Pinpoint the cell where the given text exists, returning its (X, Y) midpoint coordinate. 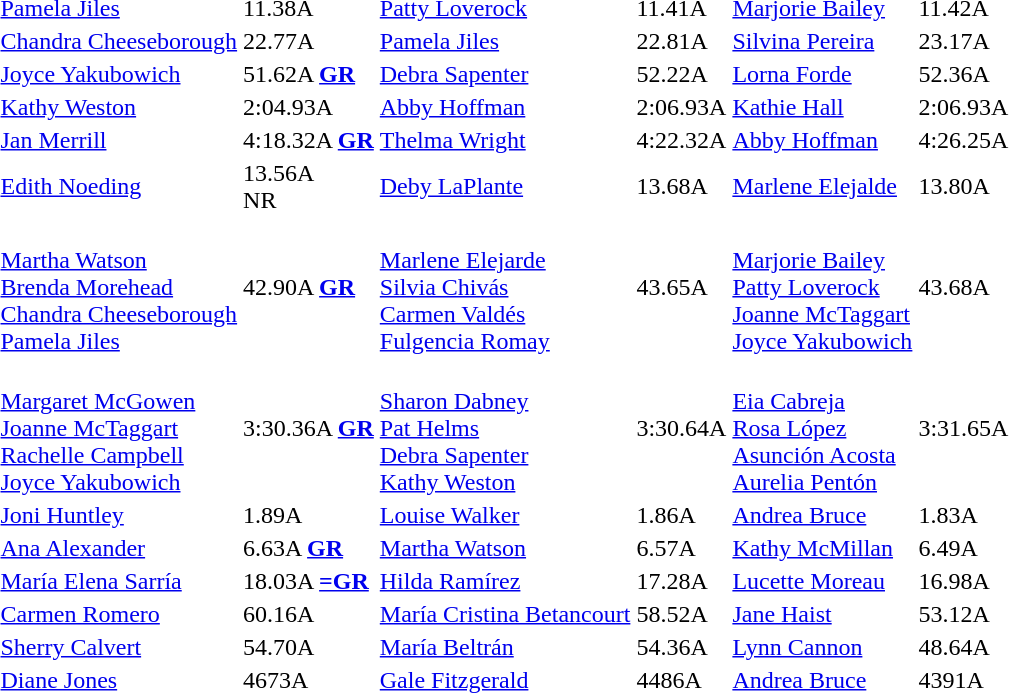
13.68A (682, 186)
4:22.32A (682, 140)
6.57A (682, 548)
58.52A (682, 614)
Lynn Cannon (822, 647)
Sharon DabneyPat HelmsDebra SapenterKathy Weston (505, 428)
3:30.64A (682, 428)
1.89A (309, 515)
Martha Watson (505, 548)
Thelma Wright (505, 140)
2:04.93A (309, 107)
1.86A (682, 515)
2:06.93A (682, 107)
Kathy McMillan (822, 548)
51.62A GR (309, 74)
Eia CabrejaRosa LópezAsunción AcostaAurelia Pentón (822, 428)
Lucette Moreau (822, 581)
22.81A (682, 41)
Silvina Pereira (822, 41)
María Cristina Betancourt (505, 614)
Jane Haist (822, 614)
17.28A (682, 581)
Marjorie BaileyPatty LoverockJoanne McTaggartJoyce Yakubowich (822, 287)
Pamela Jiles (505, 41)
María Beltrán (505, 647)
3:30.36A GR (309, 428)
22.77A (309, 41)
13.56ANR (309, 186)
6.63A GR (309, 548)
Hilda Ramírez (505, 581)
18.03A =GR (309, 581)
60.16A (309, 614)
54.70A (309, 647)
Louise Walker (505, 515)
Lorna Forde (822, 74)
52.22A (682, 74)
Debra Sapenter (505, 74)
42.90A GR (309, 287)
Deby LaPlante (505, 186)
43.65A (682, 287)
Marlene Elejalde (822, 186)
54.36A (682, 647)
Marlene ElejardeSilvia ChivásCarmen ValdésFulgencia Romay (505, 287)
Kathie Hall (822, 107)
4:18.32A GR (309, 140)
Andrea Bruce (822, 515)
